Return (x, y) of the center of cell containing provided text 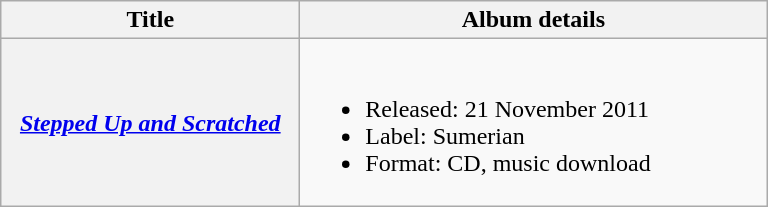
Album details (534, 20)
Title (150, 20)
Released: 21 November 2011Label: SumerianFormat: CD, music download (534, 122)
Stepped Up and Scratched (150, 122)
